Scan for the cell matching the given text and deliver its (x, y) coordinate at center. 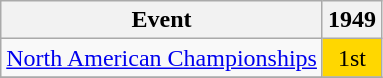
Event (162, 20)
North American Championships (162, 58)
1949 (352, 20)
1st (352, 58)
